From the cell containing the given text, extract its center point as [x, y] coordinate. 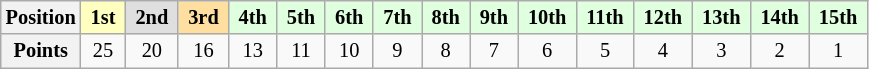
3rd [203, 17]
13 [253, 51]
9 [397, 51]
20 [152, 51]
3 [721, 51]
12th [663, 17]
6 [547, 51]
6th [349, 17]
1st [104, 17]
5 [604, 51]
11th [604, 17]
13th [721, 17]
11 [301, 51]
1 [838, 51]
9th [494, 17]
10th [547, 17]
15th [838, 17]
4th [253, 17]
8th [446, 17]
8 [446, 51]
Position [41, 17]
7th [397, 17]
10 [349, 51]
14th [779, 17]
2 [779, 51]
16 [203, 51]
25 [104, 51]
5th [301, 17]
4 [663, 51]
Points [41, 51]
7 [494, 51]
2nd [152, 17]
